Find where the given text appears and provide that cell's center as [X, Y] coordinate. 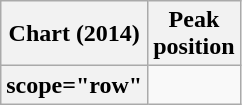
Chart (2014) [74, 34]
scope="row" [74, 85]
Peakposition [194, 34]
